Find where the given text appears and provide that cell's center as (X, Y) coordinate. 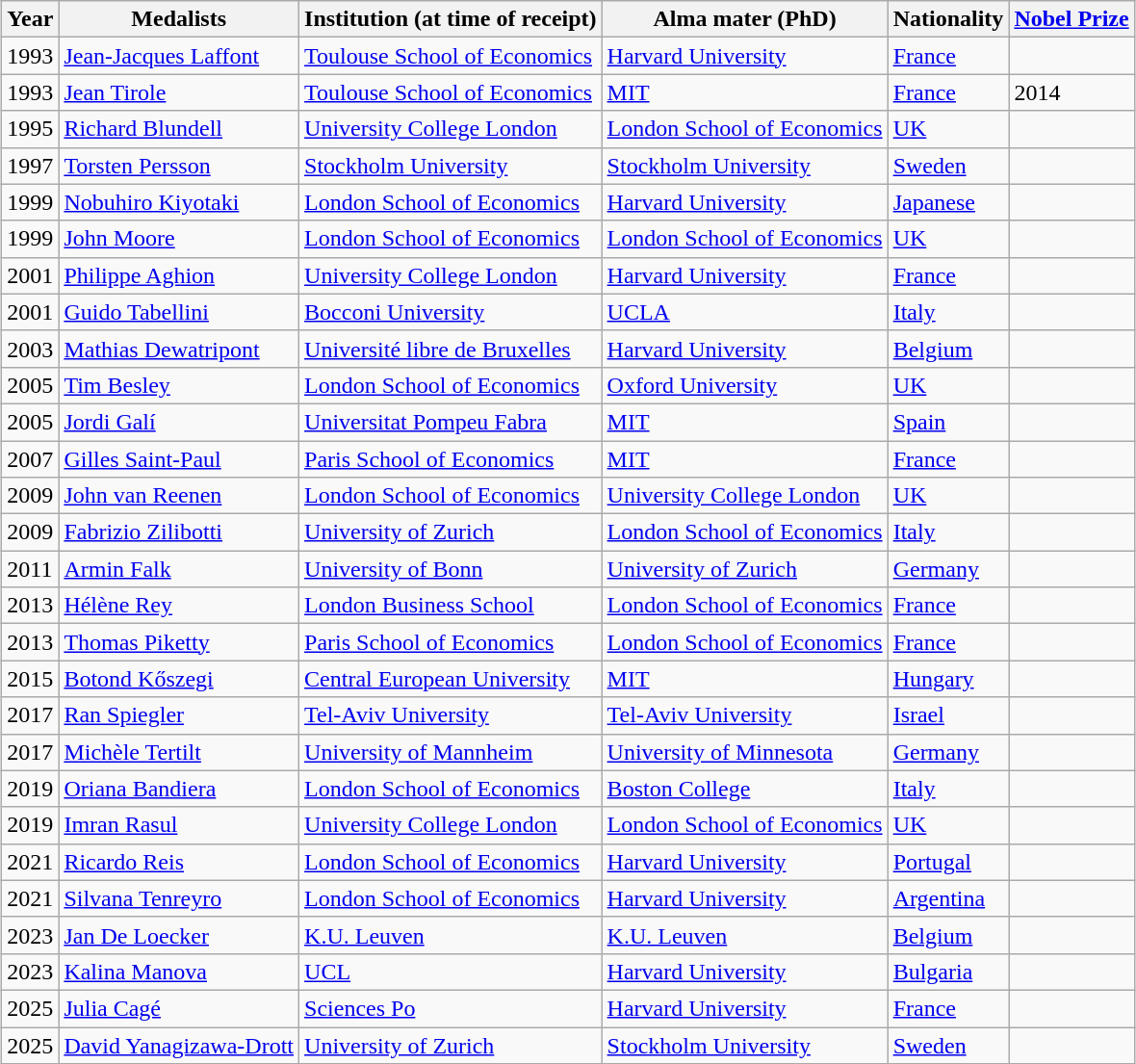
Mathias Dewatripont (179, 349)
Guido Tabellini (179, 312)
Michèle Tertilt (179, 752)
Israel (948, 715)
Bocconi University (451, 312)
1995 (31, 129)
Silvana Tenreyro (179, 898)
Universitat Pompeu Fabra (451, 422)
David Yanagizawa-Drott (179, 1045)
University of Bonn (451, 569)
Year (31, 19)
Boston College (745, 789)
UCLA (745, 312)
Botond Kőszegi (179, 679)
Richard Blundell (179, 129)
1997 (31, 166)
Jean-Jacques Laffont (179, 56)
Spain (948, 422)
Jean Tirole (179, 92)
John van Reenen (179, 496)
Ran Spiegler (179, 715)
Hélène Rey (179, 606)
Central European University (451, 679)
Imran Rasul (179, 825)
Jan De Loecker (179, 935)
Jordi Galí (179, 422)
UCL (451, 972)
Nobel Prize (1071, 19)
Kalina Manova (179, 972)
University of Minnesota (745, 752)
John Moore (179, 239)
Ricardo Reis (179, 862)
Medalists (179, 19)
Torsten Persson (179, 166)
Thomas Piketty (179, 642)
London Business School (451, 606)
Nobuhiro Kiyotaki (179, 202)
Nationality (948, 19)
Japanese (948, 202)
Armin Falk (179, 569)
Philippe Aghion (179, 275)
Oriana Bandiera (179, 789)
Argentina (948, 898)
Université libre de Bruxelles (451, 349)
Sciences Po (451, 1008)
Hungary (948, 679)
2014 (1071, 92)
University of Mannheim (451, 752)
2003 (31, 349)
Institution (at time of receipt) (451, 19)
Oxford University (745, 385)
Bulgaria (948, 972)
2011 (31, 569)
Alma mater (PhD) (745, 19)
2015 (31, 679)
Fabrizio Zilibotti (179, 532)
2007 (31, 459)
Gilles Saint-Paul (179, 459)
Julia Cagé (179, 1008)
Tim Besley (179, 385)
Portugal (948, 862)
